Return [X, Y] of the center of cell containing provided text 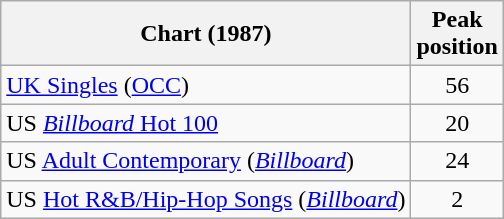
Peakposition [457, 34]
20 [457, 123]
UK Singles (OCC) [206, 85]
56 [457, 85]
Chart (1987) [206, 34]
US Adult Contemporary (Billboard) [206, 161]
24 [457, 161]
US Billboard Hot 100 [206, 123]
2 [457, 199]
US Hot R&B/Hip-Hop Songs (Billboard) [206, 199]
